Search for the cell housing the specified text and yield its [x, y] center coordinate. 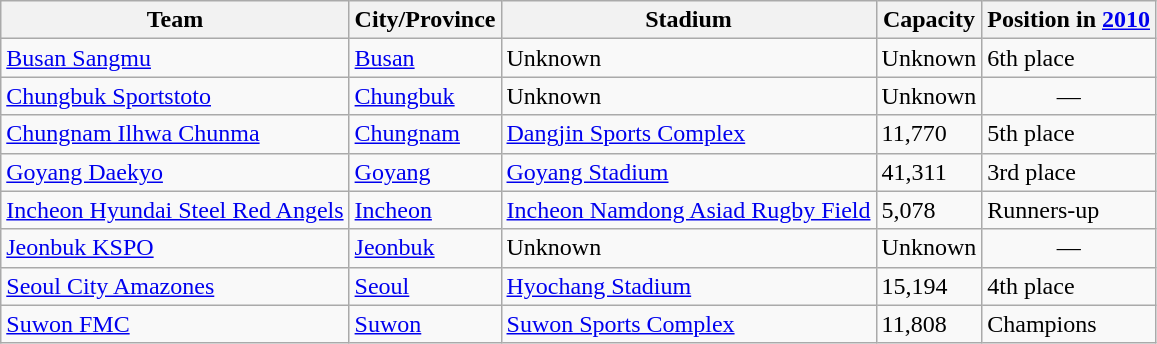
Suwon [425, 324]
11,770 [929, 134]
Goyang Daekyo [175, 172]
Goyang Stadium [688, 172]
Team [175, 20]
Capacity [929, 20]
Chungbuk Sportstoto [175, 96]
Goyang [425, 172]
Chungbuk [425, 96]
41,311 [929, 172]
Champions [1069, 324]
5th place [1069, 134]
6th place [1069, 58]
Stadium [688, 20]
15,194 [929, 286]
5,078 [929, 210]
Busan Sangmu [175, 58]
Seoul City Amazones [175, 286]
Suwon Sports Complex [688, 324]
Seoul [425, 286]
Busan [425, 58]
4th place [1069, 286]
Incheon Namdong Asiad Rugby Field [688, 210]
Hyochang Stadium [688, 286]
11,808 [929, 324]
Jeonbuk [425, 248]
Chungnam Ilhwa Chunma [175, 134]
Runners-up [1069, 210]
3rd place [1069, 172]
Jeonbuk KSPO [175, 248]
Chungnam [425, 134]
Dangjin Sports Complex [688, 134]
Position in 2010 [1069, 20]
Incheon Hyundai Steel Red Angels [175, 210]
Suwon FMC [175, 324]
City/Province [425, 20]
Incheon [425, 210]
